Search for the cell housing the specified text and yield its (x, y) center coordinate. 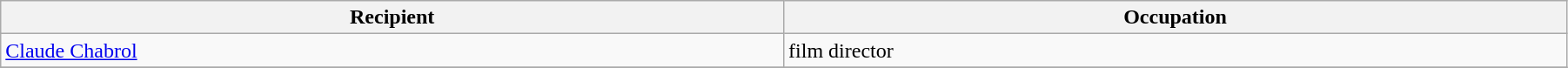
Recipient (392, 17)
Occupation (1176, 17)
Claude Chabrol (392, 51)
film director (1176, 51)
